Detect which cell encompasses the target text, then output its [X, Y] center coordinate. 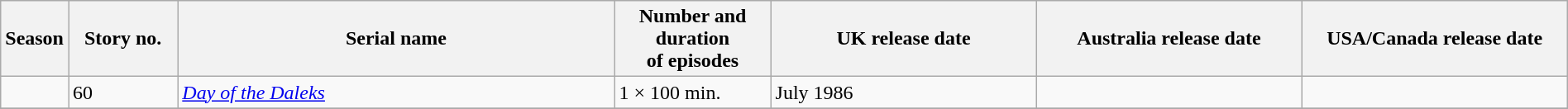
1 × 100 min. [693, 92]
Day of the Daleks [396, 92]
July 1986 [903, 92]
UK release date [903, 39]
60 [122, 92]
USA/Canada release date [1434, 39]
Number and durationof episodes [693, 39]
Season [35, 39]
Story no. [122, 39]
Australia release date [1169, 39]
Serial name [396, 39]
